Identify which cell holds the provided text, then report its (x, y) central coordinate. 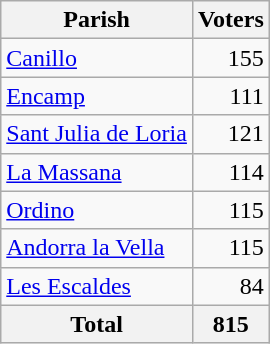
Andorra la Vella (97, 248)
Total (97, 324)
Ordino (97, 210)
114 (230, 172)
Parish (97, 20)
Encamp (97, 96)
121 (230, 134)
155 (230, 58)
84 (230, 286)
Voters (230, 20)
815 (230, 324)
111 (230, 96)
Sant Julia de Loria (97, 134)
Canillo (97, 58)
La Massana (97, 172)
Les Escaldes (97, 286)
